Provide the (X, Y) coordinate of the cell's center where the given text is located.  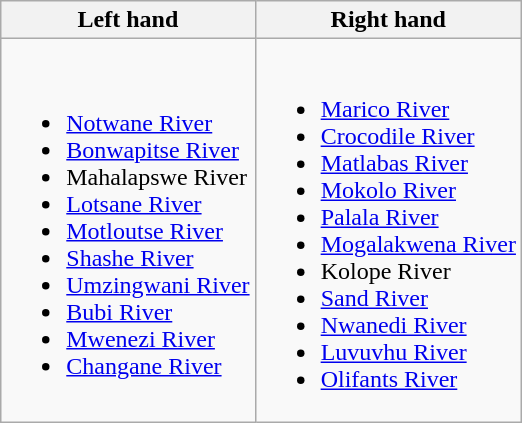
Left hand (128, 20)
Marico RiverCrocodile RiverMatlabas RiverMokolo RiverPalala RiverMogalakwena RiverKolope RiverSand RiverNwanedi RiverLuvuvhu RiverOlifants River (388, 230)
Right hand (388, 20)
Notwane RiverBonwapitse RiverMahalapswe RiverLotsane RiverMotloutse RiverShashe RiverUmzingwani RiverBubi RiverMwenezi RiverChangane River (128, 230)
